Detect which cell encompasses the target text, then output its (x, y) center coordinate. 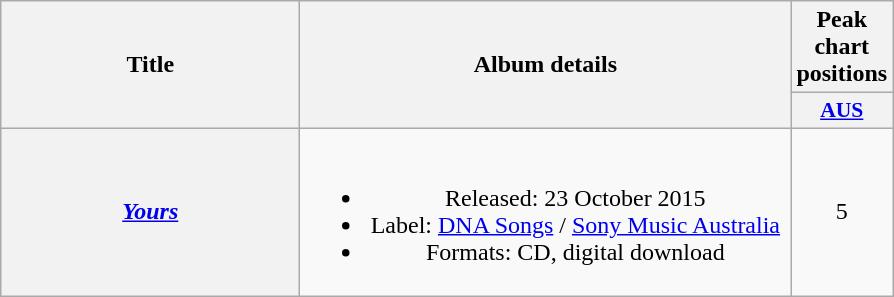
Yours (150, 212)
Released: 23 October 2015Label: DNA Songs / Sony Music AustraliaFormats: CD, digital download (546, 212)
Album details (546, 65)
AUS (842, 111)
Peak chart positions (842, 47)
Title (150, 65)
5 (842, 212)
